Capture the cell that displays the provided text and extract its [x, y] central coordinate. 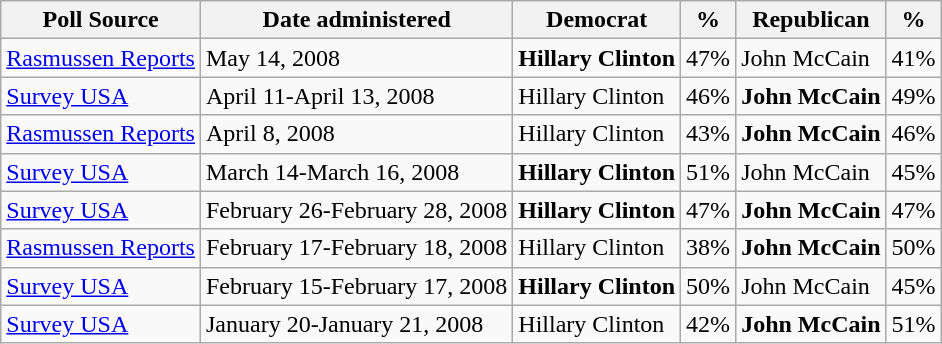
April 11-April 13, 2008 [356, 96]
February 17-February 18, 2008 [356, 248]
January 20-January 21, 2008 [356, 324]
March 14-March 16, 2008 [356, 172]
42% [708, 324]
Date administered [356, 20]
February 26-February 28, 2008 [356, 210]
38% [708, 248]
43% [708, 134]
41% [914, 58]
Republican [811, 20]
Poll Source [101, 20]
May 14, 2008 [356, 58]
Democrat [597, 20]
49% [914, 96]
February 15-February 17, 2008 [356, 286]
April 8, 2008 [356, 134]
